Detect which cell encompasses the target text, then output its [X, Y] center coordinate. 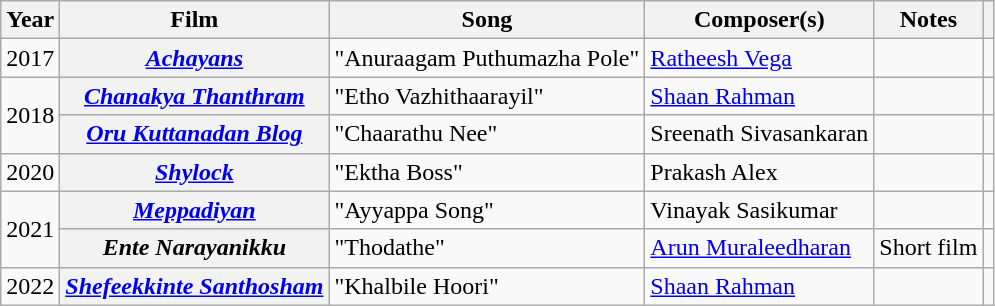
"Ektha Boss" [487, 172]
Notes [928, 20]
Composer(s) [760, 20]
Vinayak Sasikumar [760, 210]
Arun Muraleedharan [760, 248]
"Anuraagam Puthumazha Pole" [487, 58]
Ratheesh Vega [760, 58]
"Thodathe" [487, 248]
Film [194, 20]
Year [30, 20]
Short film [928, 248]
Shylock [194, 172]
Ente Narayanikku [194, 248]
"Chaarathu Nee" [487, 134]
"Etho Vazhithaarayil" [487, 96]
"Ayyappa Song" [487, 210]
Shefeekkinte Santhosham [194, 286]
Song [487, 20]
2017 [30, 58]
2022 [30, 286]
Achayans [194, 58]
Chanakya Thanthram [194, 96]
Sreenath Sivasankaran [760, 134]
2021 [30, 229]
Meppadiyan [194, 210]
"Khalbile Hoori" [487, 286]
2020 [30, 172]
2018 [30, 115]
Oru Kuttanadan Blog [194, 134]
Prakash Alex [760, 172]
